Capture the cell that displays the provided text and extract its (X, Y) central coordinate. 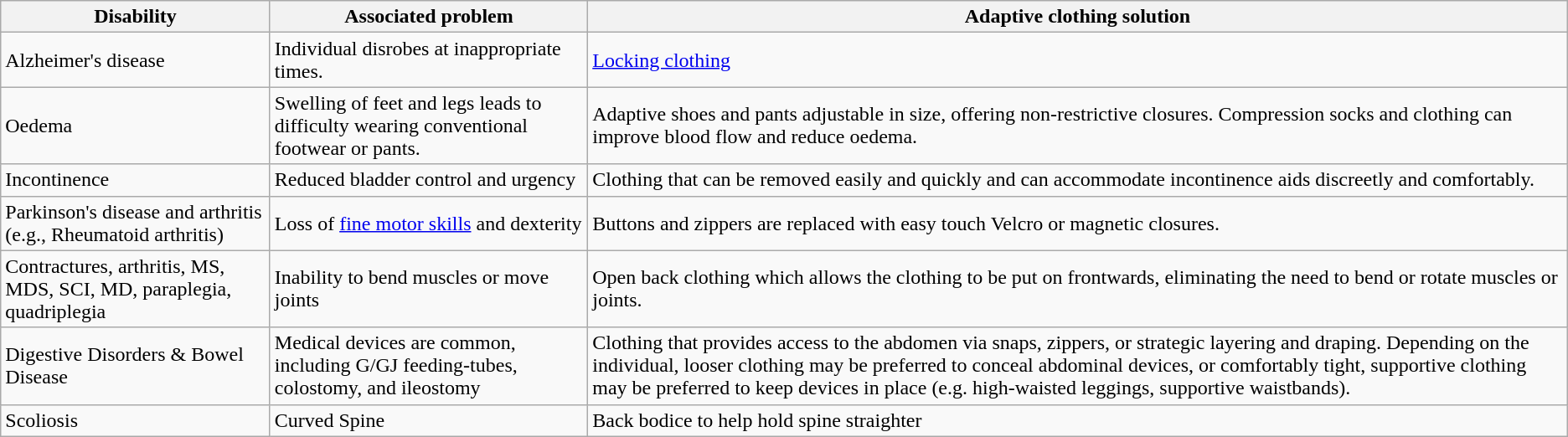
Open back clothing which allows the clothing to be put on frontwards, eliminating the need to bend or rotate muscles or joints. (1078, 289)
Medical devices are common, including G/GJ feeding-tubes, colostomy, and ileostomy (429, 366)
Buttons and zippers are replaced with easy touch Velcro or magnetic closures. (1078, 223)
Digestive Disorders & Bowel Disease (136, 366)
Contractures, arthritis, MS, MDS, SCI, MD, paraplegia, quadriplegia (136, 289)
Inability to bend muscles or move joints (429, 289)
Incontinence (136, 180)
Disability (136, 17)
Curved Spine (429, 420)
Clothing that can be removed easily and quickly and can accommodate incontinence aids discreetly and comfortably. (1078, 180)
Reduced bladder control and urgency (429, 180)
Individual disrobes at inappropriate times. (429, 60)
Swelling of feet and legs leads to difficulty wearing conventional footwear or pants. (429, 126)
Locking clothing (1078, 60)
Associated problem (429, 17)
Back bodice to help hold spine straighter (1078, 420)
Loss of fine motor skills and dexterity (429, 223)
Parkinson's disease and arthritis (e.g., Rheumatoid arthritis) (136, 223)
Alzheimer's disease (136, 60)
Adaptive clothing solution (1078, 17)
Scoliosis (136, 420)
Oedema (136, 126)
